Detect which cell encompasses the target text, then output its [X, Y] center coordinate. 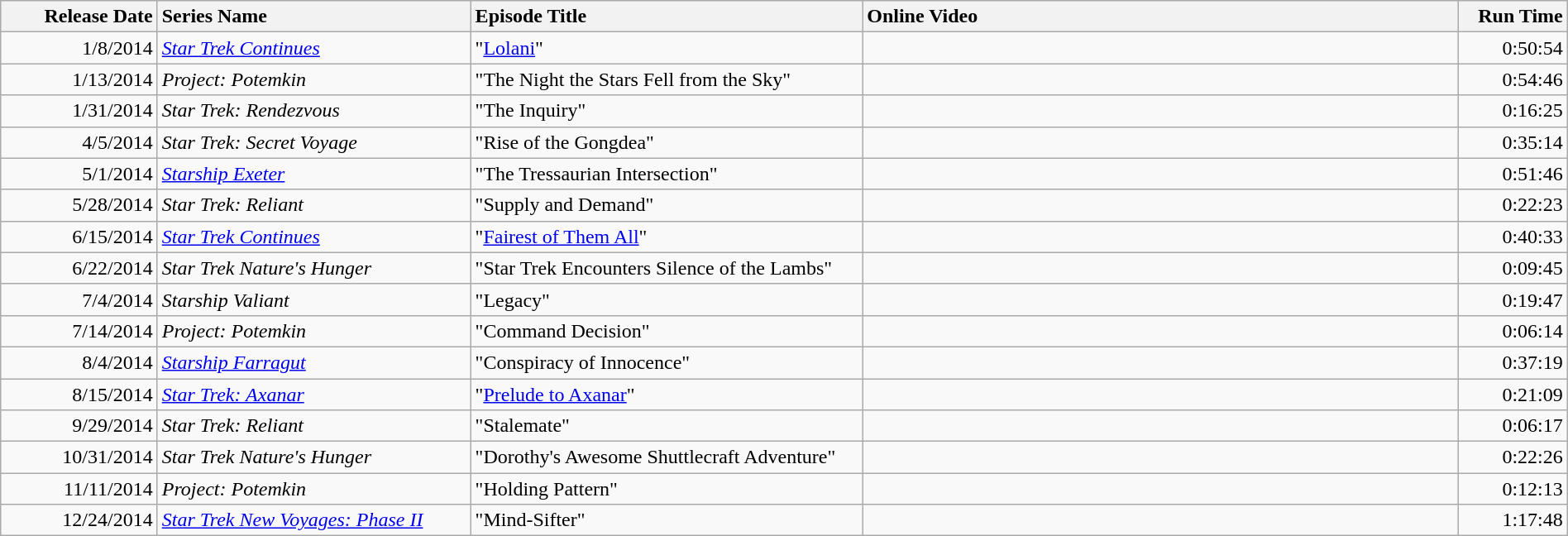
11/11/2014 [79, 489]
12/24/2014 [79, 520]
"Stalemate" [667, 426]
0:16:25 [1513, 111]
0:35:14 [1513, 142]
"Command Decision" [667, 331]
Starship Farragut [314, 362]
7/4/2014 [79, 299]
"Dorothy's Awesome Shuttlecraft Adventure" [667, 457]
1:17:48 [1513, 520]
8/15/2014 [79, 395]
"The Inquiry" [667, 111]
0:37:19 [1513, 362]
"Prelude to Axanar" [667, 395]
Run Time [1513, 17]
"Conspiracy of Innocence" [667, 362]
Star Trek: Axanar [314, 395]
0:21:09 [1513, 395]
"Supply and Demand" [667, 205]
0:50:54 [1513, 48]
6/22/2014 [79, 268]
Star Trek: Rendezvous [314, 111]
"Rise of the Gongdea" [667, 142]
Release Date [79, 17]
"The Tressaurian Intersection" [667, 174]
0:09:45 [1513, 268]
6/15/2014 [79, 237]
0:22:26 [1513, 457]
0:22:23 [1513, 205]
9/29/2014 [79, 426]
1/8/2014 [79, 48]
0:54:46 [1513, 79]
5/28/2014 [79, 205]
4/5/2014 [79, 142]
0:51:46 [1513, 174]
Starship Exeter [314, 174]
"Legacy" [667, 299]
Starship Valiant [314, 299]
1/13/2014 [79, 79]
Star Trek New Voyages: Phase II [314, 520]
0:06:14 [1513, 331]
8/4/2014 [79, 362]
Series Name [314, 17]
"Star Trek Encounters Silence of the Lambs" [667, 268]
"The Night the Stars Fell from the Sky" [667, 79]
1/31/2014 [79, 111]
"Lolani" [667, 48]
5/1/2014 [79, 174]
"Mind-Sifter" [667, 520]
"Holding Pattern" [667, 489]
Episode Title [667, 17]
0:06:17 [1513, 426]
7/14/2014 [79, 331]
0:19:47 [1513, 299]
"Fairest of Them All" [667, 237]
0:40:33 [1513, 237]
Online Video [1160, 17]
Star Trek: Secret Voyage [314, 142]
0:12:13 [1513, 489]
10/31/2014 [79, 457]
